Search for the cell housing the specified text and yield its [x, y] center coordinate. 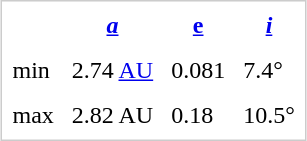
2.82 AU [112, 115]
7.4° [270, 71]
10.5° [270, 115]
0.081 [198, 71]
2.74 AU [112, 71]
max [33, 115]
a [112, 25]
e [198, 25]
0.18 [198, 115]
min [33, 71]
i [270, 25]
